Scan for the cell matching the given text and deliver its (X, Y) coordinate at center. 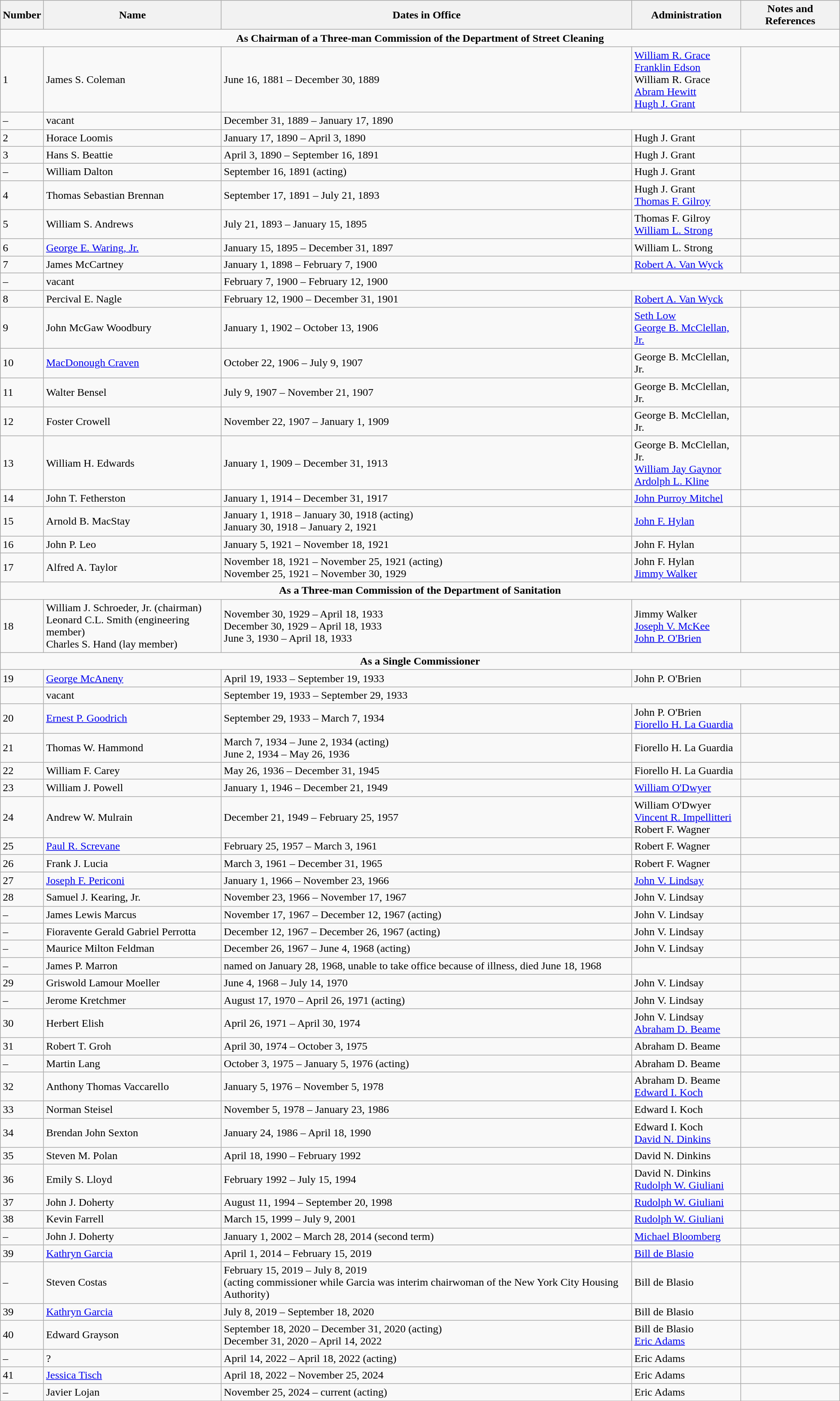
21 (22, 748)
10 (22, 363)
34 (22, 1133)
33 (22, 1110)
22 (22, 771)
November 22, 1907 – January 1, 1909 (426, 422)
Steven Costas (132, 1283)
January 5, 1921 – November 18, 1921 (426, 544)
9 (22, 328)
25 (22, 846)
January 1, 1918 – January 30, 1918 (acting)January 30, 1918 – January 2, 1921 (426, 521)
27 (22, 880)
19 (22, 678)
Frank J. Lucia (132, 863)
February 12, 1900 – December 31, 1901 (426, 298)
Administration (687, 15)
John P. O'Brien (687, 678)
James P. Marron (132, 966)
7 (22, 264)
Thomas F. GilroyWilliam L. Strong (687, 224)
September 17, 1891 – July 21, 1893 (426, 195)
David N. DinkinsRudolph W. Giuliani (687, 1179)
October 22, 1906 – July 9, 1907 (426, 363)
As a Single Commissioner (420, 661)
August 11, 1994 – September 20, 1998 (426, 1202)
Thomas W. Hammond (132, 748)
32 (22, 1087)
John T. Fetherston (132, 498)
Walter Bensel (132, 392)
April 18, 2022 – November 25, 2024 (426, 1375)
Number (22, 15)
April 18, 1990 – February 1992 (426, 1156)
James S. Coleman (132, 79)
36 (22, 1179)
4 (22, 195)
Robert T. Groh (132, 1046)
William S. Andrews (132, 224)
Brendan John Sexton (132, 1133)
2 (22, 138)
September 29, 1933 – March 7, 1934 (426, 718)
8 (22, 298)
Griswold Lamour Moeller (132, 983)
January 1, 1909 – December 31, 1913 (426, 463)
6 (22, 247)
October 3, 1975 – January 5, 1976 (acting) (426, 1063)
Edward I. Koch (687, 1110)
Michael Bloomberg (687, 1236)
George B. McClellan, Jr.William Jay GaynorArdolph L. Kline (687, 463)
William L. Strong (687, 247)
March 3, 1961 – December 31, 1965 (426, 863)
Thomas Sebastian Brennan (132, 195)
John McGaw Woodbury (132, 328)
13 (22, 463)
Ernest P. Goodrich (132, 718)
September 16, 1891 (acting) (426, 172)
January 5, 1976 – November 5, 1978 (426, 1087)
May 26, 1936 – December 31, 1945 (426, 771)
3 (22, 155)
Fioravente Gerald Gabriel Perrotta (132, 932)
35 (22, 1156)
William F. Carey (132, 771)
John Purroy Mitchel (687, 498)
January 1, 2002 – March 28, 2014 (second term) (426, 1236)
February 1992 – July 15, 1994 (426, 1179)
James McCartney (132, 264)
February 7, 1900 – February 12, 1900 (530, 281)
MacDonough Craven (132, 363)
Edward I. KochDavid N. Dinkins (687, 1133)
William R. GraceFranklin EdsonWilliam R. GraceAbram HewittHugh J. Grant (687, 79)
Norman Steisel (132, 1110)
September 19, 1933 – September 29, 1933 (530, 695)
April 1, 2014 – February 15, 2019 (426, 1253)
1 (22, 79)
November 23, 1966 – November 17, 1967 (426, 898)
16 (22, 544)
Bill de BlasioEric Adams (687, 1335)
January 1, 1946 – December 21, 1949 (426, 788)
June 16, 1881 – December 30, 1889 (426, 79)
William J. Powell (132, 788)
Javier Lojan (132, 1392)
37 (22, 1202)
August 17, 1970 – April 26, 1971 (acting) (426, 1000)
January 17, 1890 – April 3, 1890 (426, 138)
18 (22, 626)
Martin Lang (132, 1063)
November 17, 1967 – December 12, 1967 (acting) (426, 915)
38 (22, 1219)
January 24, 1986 – April 18, 1990 (426, 1133)
Jerome Kretchmer (132, 1000)
George McAneny (132, 678)
Arnold B. MacStay (132, 521)
John P. O'BrienFiorello H. La Guardia (687, 718)
March 15, 1999 – July 9, 2001 (426, 1219)
Maurice Milton Feldman (132, 949)
Anthony Thomas Vaccarello (132, 1087)
Edward Grayson (132, 1335)
September 18, 2020 – December 31, 2020 (acting)December 31, 2020 – April 14, 2022 (426, 1335)
John V. LindsayAbraham D. Beame (687, 1023)
Hugh J. GrantThomas F. Gilroy (687, 195)
named on January 28, 1968, unable to take office because of illness, died June 18, 1968 (426, 966)
April 26, 1971 – April 30, 1974 (426, 1023)
Samuel J. Kearing, Jr. (132, 898)
As Chairman of a Three-man Commission of the Department of Street Cleaning (420, 38)
Steven M. Polan (132, 1156)
William J. Schroeder, Jr. (chairman) Leonard C.L. Smith (engineering member)Charles S. Hand (lay member) (132, 626)
Jessica Tisch (132, 1375)
28 (22, 898)
April 3, 1890 – September 16, 1891 (426, 155)
30 (22, 1023)
January 15, 1895 – December 31, 1897 (426, 247)
February 15, 2019 – July 8, 2019(acting commissioner while Garcia was interim chairwoman of the New York City Housing Authority) (426, 1283)
15 (22, 521)
April 30, 1974 – October 3, 1975 (426, 1046)
Abraham D. BeameEdward I. Koch (687, 1087)
Alfred A. Taylor (132, 567)
David N. Dinkins (687, 1156)
Paul R. Screvane (132, 846)
24 (22, 817)
29 (22, 983)
Name (132, 15)
June 4, 1968 – July 14, 1970 (426, 983)
Horace Loomis (132, 138)
20 (22, 718)
26 (22, 863)
Dates in Office (426, 15)
Notes and References (790, 15)
5 (22, 224)
William O'DwyerVincent R. ImpellitteriRobert F. Wagner (687, 817)
Hans S. Beattie (132, 155)
? (132, 1358)
Emily S. Lloyd (132, 1179)
Joseph F. Periconi (132, 880)
Foster Crowell (132, 422)
As a Three-man Commission of the Department of Sanitation (420, 591)
November 5, 1978 – January 23, 1986 (426, 1110)
41 (22, 1375)
Percival E. Nagle (132, 298)
George E. Waring, Jr. (132, 247)
March 7, 1934 – June 2, 1934 (acting)June 2, 1934 – May 26, 1936 (426, 748)
December 26, 1967 – June 4, 1968 (acting) (426, 949)
17 (22, 567)
April 19, 1933 – September 19, 1933 (426, 678)
James Lewis Marcus (132, 915)
12 (22, 422)
11 (22, 392)
Jimmy WalkerJoseph V. McKeeJohn P. O'Brien (687, 626)
31 (22, 1046)
December 12, 1967 – December 26, 1967 (acting) (426, 932)
February 25, 1957 – March 3, 1961 (426, 846)
November 30, 1929 – April 18, 1933December 30, 1929 – April 18, 1933June 3, 1930 – April 18, 1933 (426, 626)
July 21, 1893 – January 15, 1895 (426, 224)
Kevin Farrell (132, 1219)
Andrew W. Mulrain (132, 817)
40 (22, 1335)
July 9, 1907 – November 21, 1907 (426, 392)
November 25, 2024 – current (acting) (426, 1392)
14 (22, 498)
William H. Edwards (132, 463)
John P. Leo (132, 544)
Seth LowGeorge B. McClellan, Jr. (687, 328)
January 1, 1902 – October 13, 1906 (426, 328)
December 31, 1889 – January 17, 1890 (530, 121)
November 18, 1921 – November 25, 1921 (acting) November 25, 1921 – November 30, 1929 (426, 567)
January 1, 1966 – November 23, 1966 (426, 880)
December 21, 1949 – February 25, 1957 (426, 817)
January 1, 1898 – February 7, 1900 (426, 264)
Herbert Elish (132, 1023)
April 14, 2022 – April 18, 2022 (acting) (426, 1358)
January 1, 1914 – December 31, 1917 (426, 498)
William Dalton (132, 172)
23 (22, 788)
William O'Dwyer (687, 788)
July 8, 2019 – September 18, 2020 (426, 1312)
John F. HylanJimmy Walker (687, 567)
